For the text-containing cell, return its midpoint in [x, y] coordinate format. 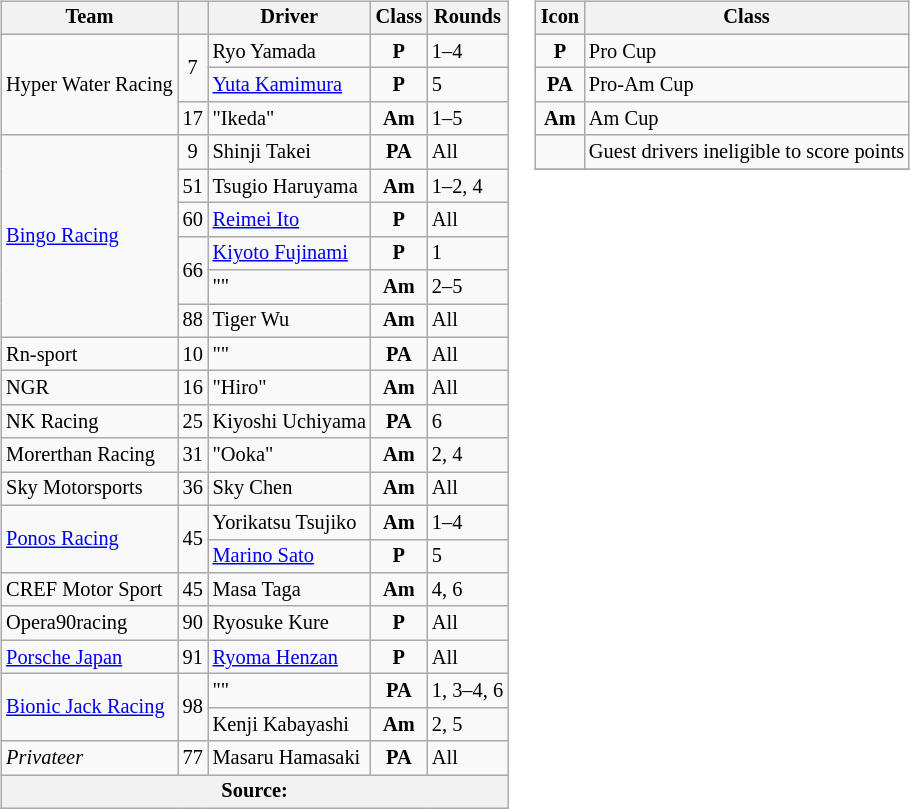
60 [193, 220]
Guest drivers ineligible to score points [746, 152]
Rounds [468, 18]
Morerthan Racing [89, 455]
Kiyoto Fujinami [290, 253]
Reimei Ito [290, 220]
Marino Sato [290, 556]
NK Racing [89, 422]
Yorikatsu Tsujiko [290, 522]
NGR [89, 388]
90 [193, 623]
Bingo Racing [89, 236]
Source: [254, 792]
Sky Chen [290, 489]
"Ikeda" [290, 119]
16 [193, 388]
6 [468, 422]
9 [193, 152]
Yuta Kamimura [290, 85]
77 [193, 758]
CREF Motor Sport [89, 590]
Icon [560, 18]
7 [193, 68]
1 [468, 253]
Privateer [89, 758]
Kenji Kabayashi [290, 724]
Driver [290, 18]
2, 4 [468, 455]
Kiyoshi Uchiyama [290, 422]
1–5 [468, 119]
Am Cup [746, 119]
Ryo Yamada [290, 51]
17 [193, 119]
36 [193, 489]
31 [193, 455]
2–5 [468, 287]
Masa Taga [290, 590]
51 [193, 186]
98 [193, 708]
Rn-sport [89, 354]
1, 3–4, 6 [468, 691]
Pro-Am Cup [746, 85]
Sky Motorsports [89, 489]
Hyper Water Racing [89, 84]
Opera90racing [89, 623]
"Hiro" [290, 388]
"Ooka" [290, 455]
2, 5 [468, 724]
4, 6 [468, 590]
Team [89, 18]
Ryoma Henzan [290, 657]
Pro Cup [746, 51]
1–2, 4 [468, 186]
91 [193, 657]
Bionic Jack Racing [89, 708]
Ryosuke Kure [290, 623]
Shinji Takei [290, 152]
Ponos Racing [89, 538]
66 [193, 270]
Porsche Japan [89, 657]
Tiger Wu [290, 321]
88 [193, 321]
Masaru Hamasaki [290, 758]
25 [193, 422]
Tsugio Haruyama [290, 186]
10 [193, 354]
